Return (x, y) of the center of cell containing provided text 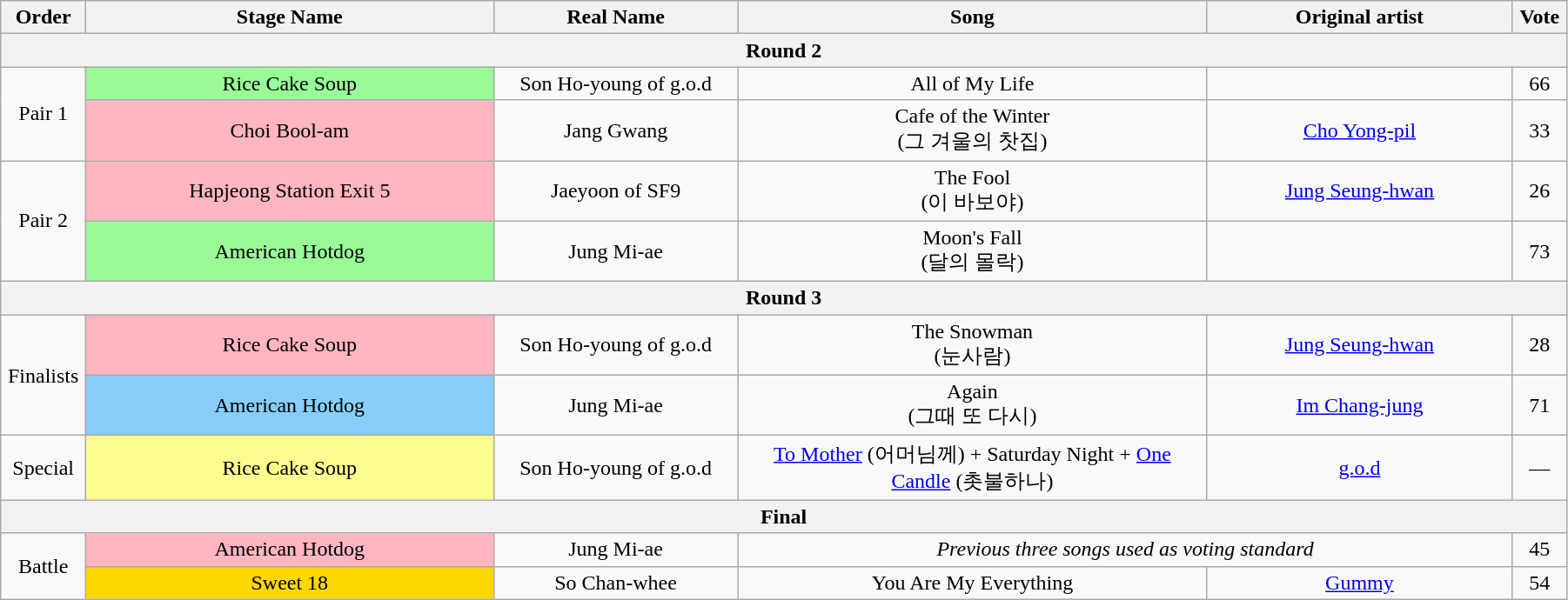
Original artist (1359, 17)
Song (973, 17)
66 (1539, 83)
Previous three songs used as voting standard (1125, 550)
The Snowman(눈사람) (973, 345)
You Are My Everything (973, 583)
The Fool(이 바보야) (973, 190)
Special (44, 468)
Sweet 18 (290, 583)
Round 3 (784, 298)
Pair 1 (44, 114)
Again(그때 또 다시) (973, 405)
Real Name (616, 17)
— (1539, 468)
28 (1539, 345)
Pair 2 (44, 221)
Jang Gwang (616, 130)
Battle (44, 566)
Im Chang-jung (1359, 405)
54 (1539, 583)
71 (1539, 405)
All of My Life (973, 83)
Finalists (44, 376)
Cafe of the Winter(그 겨울의 찻집) (973, 130)
45 (1539, 550)
33 (1539, 130)
Moon's Fall(달의 몰락) (973, 251)
Gummy (1359, 583)
Order (44, 17)
Round 2 (784, 50)
26 (1539, 190)
Hapjeong Station Exit 5 (290, 190)
Final (784, 517)
g.o.d (1359, 468)
So Chan-whee (616, 583)
Vote (1539, 17)
Choi Bool-am (290, 130)
Cho Yong-pil (1359, 130)
Stage Name (290, 17)
73 (1539, 251)
To Mother (어머님께) + Saturday Night + One Candle (촛불하나) (973, 468)
Jaeyoon of SF9 (616, 190)
